Provide the (x, y) coordinate of the cell's center where the given text is located.  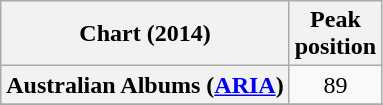
Peakposition (335, 34)
Chart (2014) (145, 34)
Australian Albums (ARIA) (145, 85)
89 (335, 85)
